Pinpoint the cell where the given text exists, returning its [X, Y] midpoint coordinate. 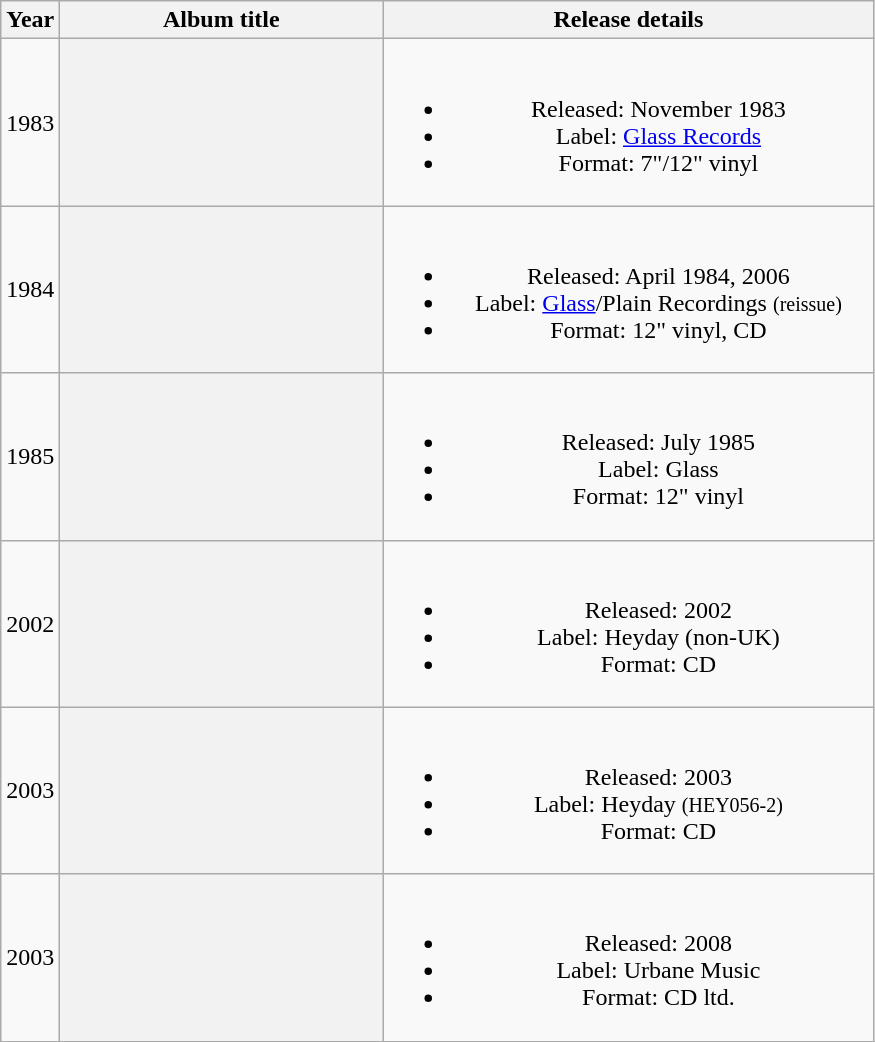
Released: 2002Label: Heyday (non-UK)Format: CD [628, 624]
Released: 2008Label: Urbane MusicFormat: CD ltd. [628, 958]
Released: November 1983Label: Glass RecordsFormat: 7"/12" vinyl [628, 122]
Year [30, 20]
Release details [628, 20]
Released: April 1984, 2006Label: Glass/Plain Recordings (reissue)Format: 12" vinyl, CD [628, 290]
Released: 2003Label: Heyday (HEY056-2)Format: CD [628, 790]
1984 [30, 290]
1985 [30, 456]
1983 [30, 122]
Released: July 1985Label: GlassFormat: 12" vinyl [628, 456]
2002 [30, 624]
Album title [222, 20]
